Pinpoint the cell where the given text exists, returning its [X, Y] midpoint coordinate. 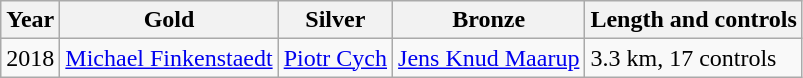
Piotr Cych [335, 58]
Silver [335, 20]
2018 [30, 58]
Gold [169, 20]
Length and controls [694, 20]
Year [30, 20]
Jens Knud Maarup [489, 58]
Michael Finkenstaedt [169, 58]
Bronze [489, 20]
3.3 km, 17 controls [694, 58]
